Return [X, Y] of the center of cell containing provided text 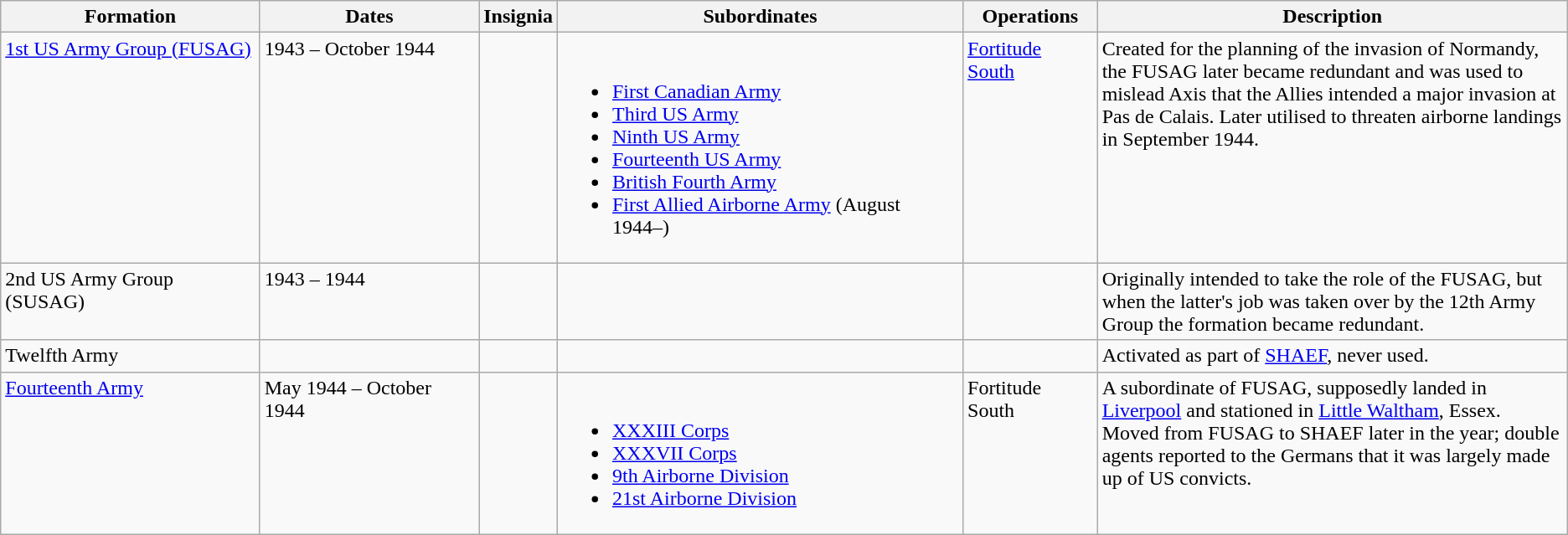
Insignia [518, 17]
May 1944 – October 1944 [369, 453]
1943 – 1944 [369, 301]
Fourteenth Army [131, 453]
Originally intended to take the role of the FUSAG, but when the latter's job was taken over by the 12th Army Group the formation became redundant. [1332, 301]
XXXIII CorpsXXXVII Corps9th Airborne Division21st Airborne Division [760, 453]
Activated as part of SHAEF, never used. [1332, 356]
Twelfth Army [131, 356]
1st US Army Group (FUSAG) [131, 147]
First Canadian ArmyThird US ArmyNinth US ArmyFourteenth US ArmyBritish Fourth ArmyFirst Allied Airborne Army (August 1944–) [760, 147]
1943 – October 1944 [369, 147]
Formation [131, 17]
Dates [369, 17]
Operations [1030, 17]
2nd US Army Group (SUSAG) [131, 301]
Description [1332, 17]
Subordinates [760, 17]
